Pinpoint the cell where the given text exists, returning its [X, Y] midpoint coordinate. 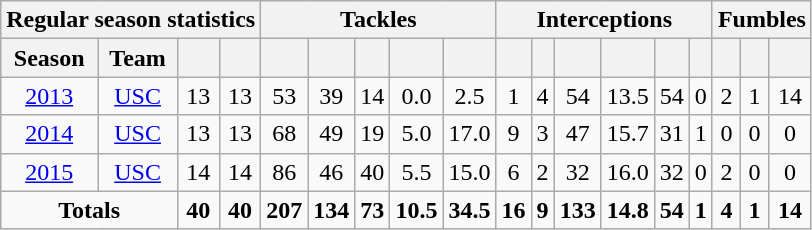
73 [372, 210]
3 [542, 134]
2.5 [470, 96]
46 [332, 172]
13.5 [628, 96]
53 [284, 96]
Season [50, 58]
15.0 [470, 172]
Tackles [378, 20]
207 [284, 210]
Regular season statistics [131, 20]
0.0 [416, 96]
86 [284, 172]
47 [578, 134]
16.0 [628, 172]
Totals [90, 210]
68 [284, 134]
2014 [50, 134]
134 [332, 210]
15.7 [628, 134]
49 [332, 134]
17.0 [470, 134]
34.5 [470, 210]
16 [514, 210]
10.5 [416, 210]
5.5 [416, 172]
39 [332, 96]
6 [514, 172]
Team [138, 58]
Fumbles [762, 20]
2013 [50, 96]
14.8 [628, 210]
19 [372, 134]
Interceptions [604, 20]
31 [672, 134]
133 [578, 210]
2015 [50, 172]
5.0 [416, 134]
